Pinpoint the cell where the given text exists, returning its (x, y) midpoint coordinate. 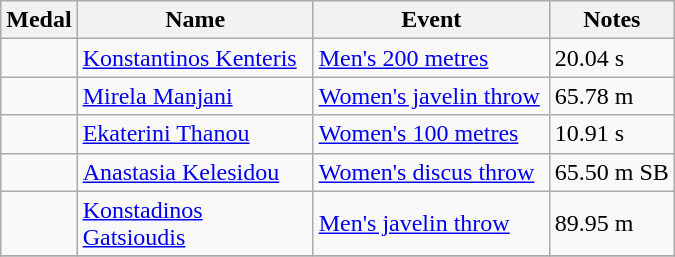
Mirela Manjani (195, 96)
Notes (612, 20)
Anastasia Kelesidou (195, 172)
89.95 m (612, 224)
65.50 m SB (612, 172)
65.78 m (612, 96)
Medal (39, 20)
10.91 s (612, 134)
Men's javelin throw (431, 224)
20.04 s (612, 58)
Men's 200 metres (431, 58)
Women's javelin throw (431, 96)
Ekaterini Thanou (195, 134)
Konstantinos Kenteris (195, 58)
Name (195, 20)
Women's 100 metres (431, 134)
Konstadinos Gatsioudis (195, 224)
Women's discus throw (431, 172)
Event (431, 20)
